Return the [x, y] coordinate for the center point of the cell that contains the specified text.  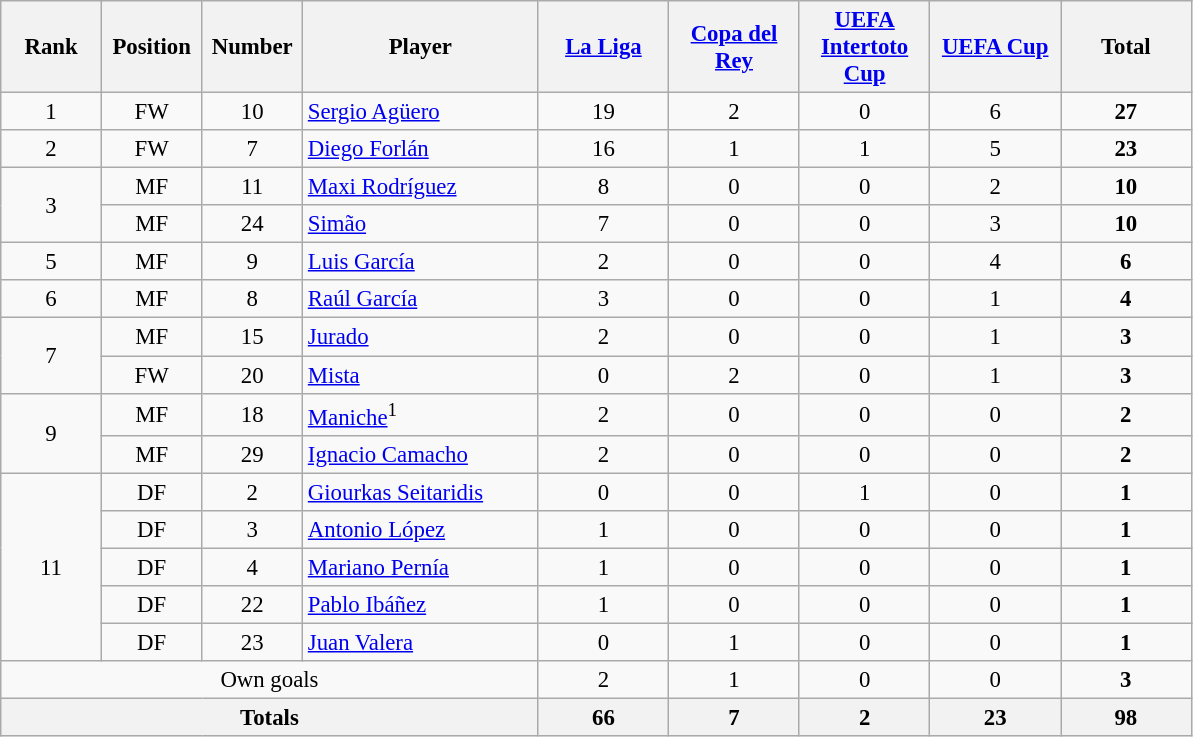
Rank [52, 47]
Totals [270, 718]
Luis García [421, 262]
Own goals [270, 680]
Raúl García [421, 299]
Maniche1 [421, 414]
66 [604, 718]
UEFA Intertoto Cup [864, 47]
98 [1126, 718]
La Liga [604, 47]
Giourkas Seitaridis [421, 492]
19 [604, 112]
22 [252, 605]
Number [252, 47]
Diego Forlán [421, 149]
Antonio López [421, 530]
Mariano Pernía [421, 567]
24 [252, 224]
27 [1126, 112]
Ignacio Camacho [421, 454]
Copa del Rey [734, 47]
Maxi Rodríguez [421, 187]
Total [1126, 47]
Pablo Ibáñez [421, 605]
Mista [421, 375]
Sergio Agüero [421, 112]
Simão [421, 224]
15 [252, 337]
20 [252, 375]
29 [252, 454]
Position [152, 47]
18 [252, 414]
UEFA Cup [996, 47]
Juan Valera [421, 642]
Player [421, 47]
Jurado [421, 337]
16 [604, 149]
